Detect which cell encompasses the target text, then output its (x, y) center coordinate. 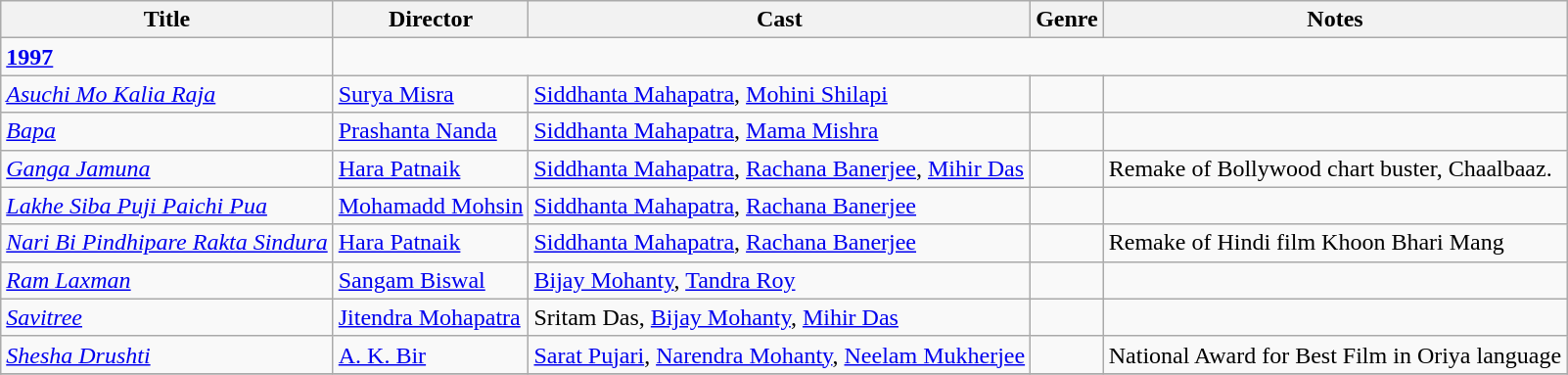
Sangam Biswal (431, 280)
Siddhanta Mahapatra, Mohini Shilapi (779, 94)
Ganga Jamuna (166, 168)
Title (166, 20)
A. K. Bir (431, 354)
Notes (1335, 20)
Nari Bi Pindhipare Rakta Sindura (166, 243)
Ram Laxman (166, 280)
Remake of Hindi film Khoon Bhari Mang (1335, 243)
Remake of Bollywood chart buster, Chaalbaaz. (1335, 168)
1997 (166, 57)
Siddhanta Mahapatra, Rachana Banerjee, Mihir Das (779, 168)
Shesha Drushti (166, 354)
Cast (779, 20)
Director (431, 20)
Savitree (166, 317)
Mohamadd Mohsin (431, 206)
Surya Misra (431, 94)
Asuchi Mo Kalia Raja (166, 94)
Bijay Mohanty, Tandra Roy (779, 280)
Prashanta Nanda (431, 131)
National Award for Best Film in Oriya language (1335, 354)
Sritam Das, Bijay Mohanty, Mihir Das (779, 317)
Lakhe Siba Puji Paichi Pua (166, 206)
Sarat Pujari, Narendra Mohanty, Neelam Mukherjee (779, 354)
Siddhanta Mahapatra, Mama Mishra (779, 131)
Bapa (166, 131)
Genre (1067, 20)
Jitendra Mohapatra (431, 317)
